Capture the cell that displays the provided text and extract its (X, Y) central coordinate. 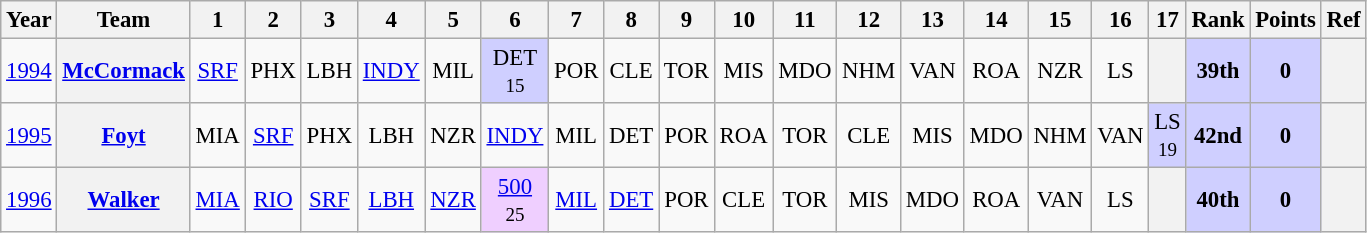
1 (218, 20)
1996 (29, 200)
Points (1286, 20)
4 (391, 20)
1995 (29, 136)
7 (576, 20)
Foyt (124, 136)
Rank (1218, 20)
8 (632, 20)
6 (515, 20)
Year (29, 20)
42nd (1218, 136)
3 (329, 20)
15 (1060, 20)
14 (996, 20)
5 (453, 20)
Walker (124, 200)
Team (124, 20)
50025 (515, 200)
McCormack (124, 72)
DET15 (515, 72)
9 (687, 20)
12 (869, 20)
10 (744, 20)
11 (805, 20)
2 (273, 20)
1994 (29, 72)
16 (1120, 20)
13 (933, 20)
39th (1218, 72)
RIO (273, 200)
17 (1168, 20)
LS19 (1168, 136)
40th (1218, 200)
Ref (1344, 20)
